Search for the cell housing the specified text and yield its (X, Y) center coordinate. 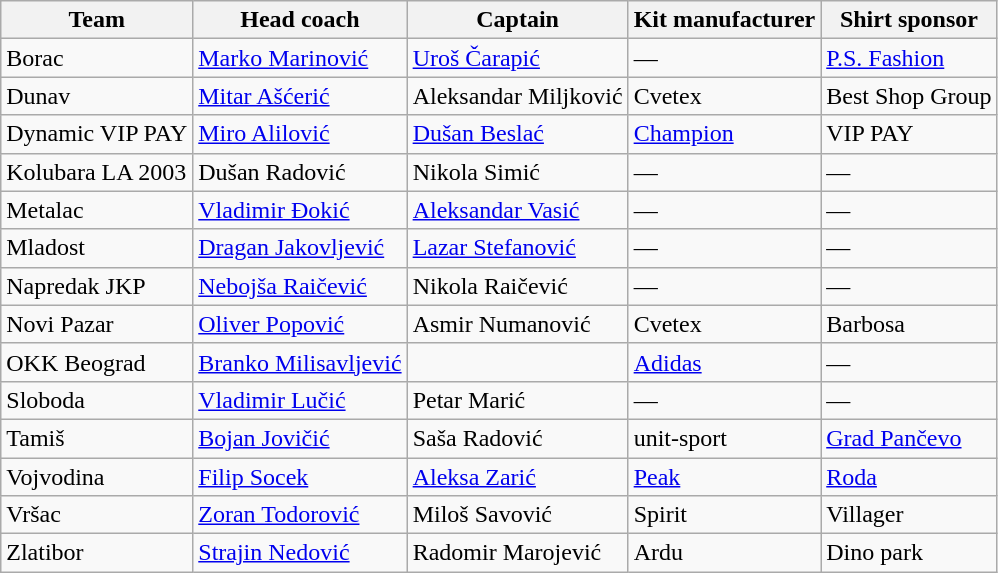
Captain (518, 20)
Head coach (300, 20)
Novi Pazar (97, 324)
Dunav (97, 96)
Vojvodina (97, 477)
Vladimir Đokić (300, 210)
Mladost (97, 248)
Metalac (97, 210)
Tamiš (97, 438)
OKK Beograd (97, 362)
Dino park (909, 553)
Shirt sponsor (909, 20)
Aleksandar Vasić (518, 210)
Petar Marić (518, 400)
Dragan Jakovljević (300, 248)
Champion (724, 134)
Lazar Stefanović (518, 248)
Saša Radović (518, 438)
Aleksa Zarić (518, 477)
Mitar Ašćerić (300, 96)
Asmir Numanović (518, 324)
Aleksandar Miljković (518, 96)
Villager (909, 515)
Uroš Čarapić (518, 58)
Nikola Simić (518, 172)
Sloboda (97, 400)
Dušan Beslać (518, 134)
Dynamic VIP PAY (97, 134)
Spirit (724, 515)
Borac (97, 58)
Napredak JKP (97, 286)
Grad Pančevo (909, 438)
Nebojša Raičević (300, 286)
Best Shop Group (909, 96)
Marko Marinović (300, 58)
Vladimir Lučić (300, 400)
Team (97, 20)
Zoran Todorović (300, 515)
Dušan Radović (300, 172)
VIP PAY (909, 134)
Barbosa (909, 324)
Adidas (724, 362)
Peak (724, 477)
Bojan Jovičić (300, 438)
Filip Socek (300, 477)
P.S. Fashion (909, 58)
Miloš Savović (518, 515)
Strajin Nedović (300, 553)
Vršac (97, 515)
Zlatibor (97, 553)
Radomir Marojević (518, 553)
Miro Alilović (300, 134)
unit-sport (724, 438)
Nikola Raičević (518, 286)
Branko Milisavljević (300, 362)
Ardu (724, 553)
Kit manufacturer (724, 20)
Kolubara LA 2003 (97, 172)
Roda (909, 477)
Oliver Popović (300, 324)
